Extract the [X, Y] coordinate from the center of the cell holding the provided text.  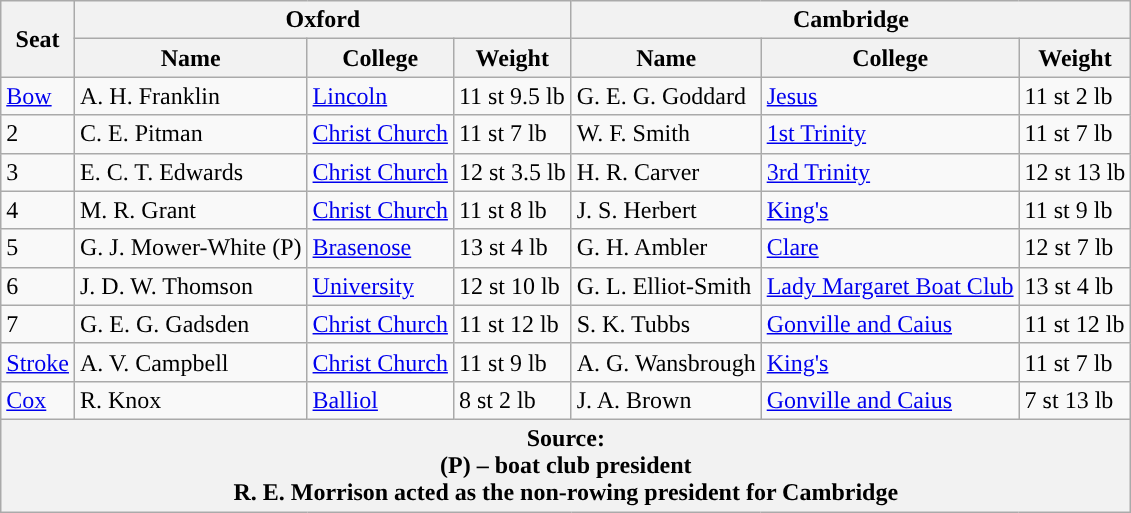
Balliol [380, 400]
2 [38, 134]
Lincoln [380, 96]
3 [38, 172]
A. G. Wansbrough [666, 362]
Cambridge [851, 20]
R. Knox [190, 400]
J. A. Brown [666, 400]
M. R. Grant [190, 210]
12 st 10 lb [512, 286]
1st Trinity [890, 134]
H. R. Carver [666, 172]
Stroke [38, 362]
5 [38, 248]
Clare [890, 248]
C. E. Pitman [190, 134]
Cox [38, 400]
J. D. W. Thomson [190, 286]
W. F. Smith [666, 134]
Seat [38, 39]
S. K. Tubbs [666, 324]
12 st 7 lb [1075, 248]
3rd Trinity [890, 172]
G. H. Ambler [666, 248]
University [380, 286]
Source:(P) – boat club presidentR. E. Morrison acted as the non-rowing president for Cambridge [566, 465]
A. H. Franklin [190, 96]
12 st 13 lb [1075, 172]
G. L. Elliot-Smith [666, 286]
4 [38, 210]
Bow [38, 96]
Brasenose [380, 248]
11 st 8 lb [512, 210]
11 st 2 lb [1075, 96]
Oxford [322, 20]
6 [38, 286]
11 st 9.5 lb [512, 96]
G. E. G. Goddard [666, 96]
8 st 2 lb [512, 400]
7 [38, 324]
E. C. T. Edwards [190, 172]
Lady Margaret Boat Club [890, 286]
G. J. Mower-White (P) [190, 248]
Jesus [890, 96]
G. E. G. Gadsden [190, 324]
7 st 13 lb [1075, 400]
A. V. Campbell [190, 362]
12 st 3.5 lb [512, 172]
J. S. Herbert [666, 210]
